Output the [x, y] coordinate of the center of the cell containing the given text.  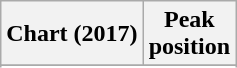
Chart (2017) [72, 34]
Peak position [189, 34]
